Extract the [X, Y] coordinate from the center of the cell holding the provided text.  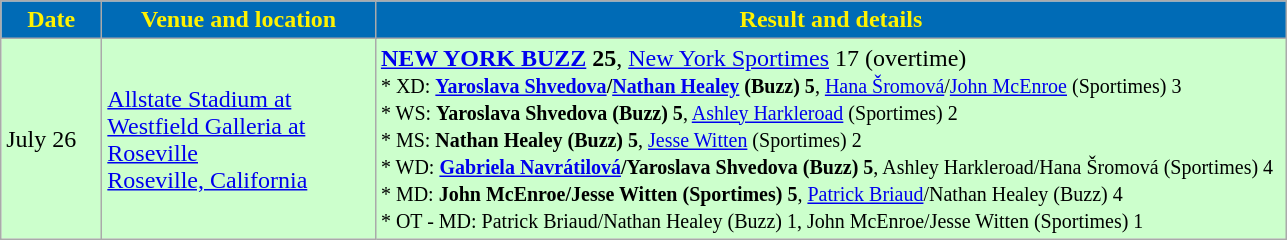
Date [52, 20]
July 26 [52, 139]
Result and details [830, 20]
Venue and location [239, 20]
Allstate Stadium at Westfield Galleria at RosevilleRoseville, California [239, 139]
